Find where the given text appears and provide that cell's center as [X, Y] coordinate. 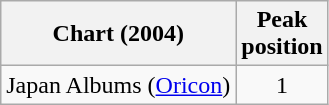
Japan Albums (Oricon) [118, 85]
Chart (2004) [118, 34]
1 [282, 85]
Peakposition [282, 34]
